From the cell containing the given text, extract its center point as (X, Y) coordinate. 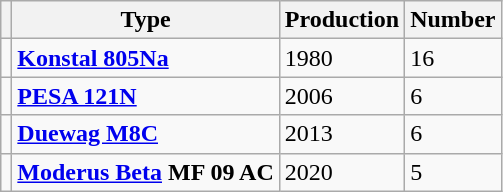
16 (453, 58)
1980 (342, 58)
PESA 121N (146, 96)
Type (146, 20)
Number (453, 20)
Duewag M8C (146, 134)
2020 (342, 172)
5 (453, 172)
Production (342, 20)
Konstal 805Na (146, 58)
Moderus Beta MF 09 AC (146, 172)
2013 (342, 134)
2006 (342, 96)
